Provide the [X, Y] coordinate of the cell's center where the given text is located.  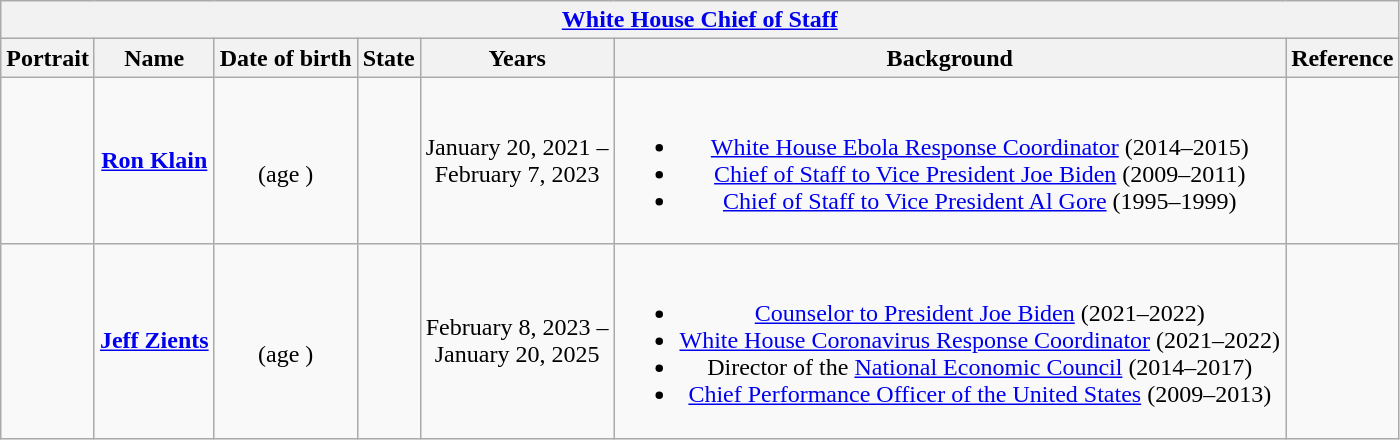
Name [154, 58]
White House Chief of Staff [700, 20]
Years [517, 58]
Portrait [48, 58]
January 20, 2021 –February 7, 2023 [517, 160]
Jeff Zients [154, 341]
Background [950, 58]
February 8, 2023 –January 20, 2025 [517, 341]
Ron Klain [154, 160]
Reference [1342, 58]
State [388, 58]
Date of birth [286, 58]
